Identify which cell holds the provided text, then report its (X, Y) central coordinate. 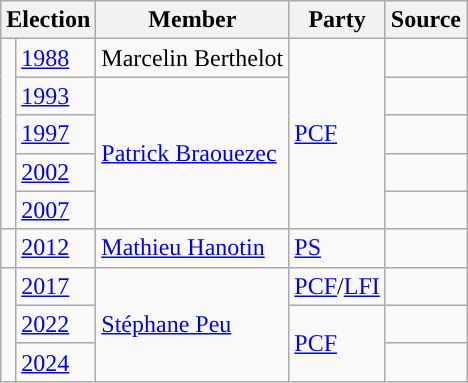
Marcelin Berthelot (192, 58)
2002 (56, 172)
Stéphane Peu (192, 324)
Election (48, 20)
2022 (56, 324)
Member (192, 20)
Party (337, 20)
2017 (56, 286)
2024 (56, 362)
Patrick Braouezec (192, 153)
1993 (56, 96)
1997 (56, 134)
1988 (56, 58)
Source (426, 20)
PS (337, 248)
PCF/LFI (337, 286)
2007 (56, 210)
Mathieu Hanotin (192, 248)
2012 (56, 248)
